Identify which cell holds the provided text, then report its [x, y] central coordinate. 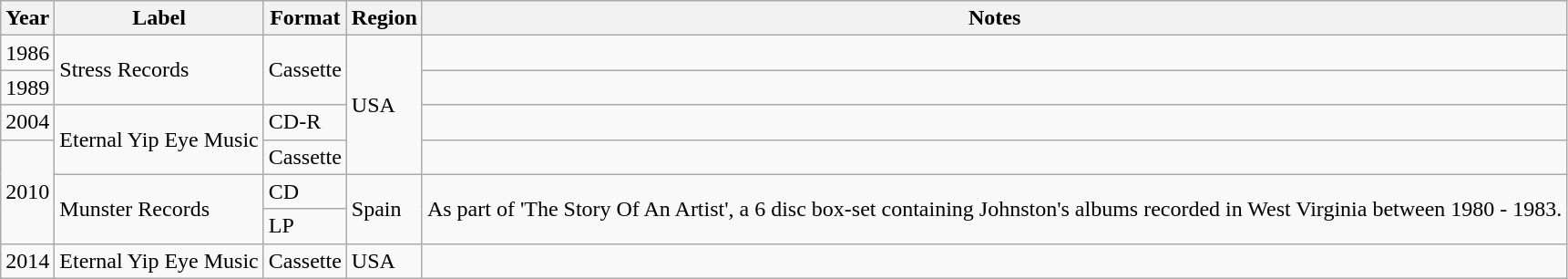
CD [304, 191]
Year [27, 18]
Label [159, 18]
Spain [384, 209]
2010 [27, 191]
As part of 'The Story Of An Artist', a 6 disc box-set containing Johnston's albums recorded in West Virginia between 1980 - 1983. [994, 209]
Stress Records [159, 70]
1986 [27, 53]
1989 [27, 88]
Notes [994, 18]
2014 [27, 261]
LP [304, 226]
Region [384, 18]
CD-R [304, 122]
Munster Records [159, 209]
Format [304, 18]
2004 [27, 122]
